Detect which cell encompasses the target text, then output its (X, Y) center coordinate. 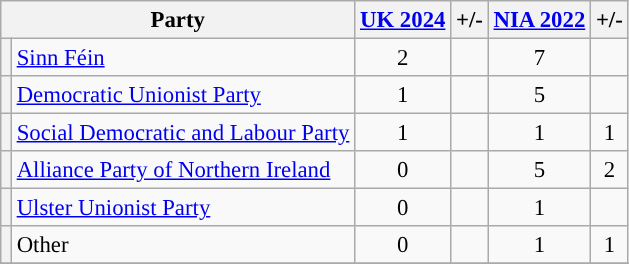
Alliance Party of Northern Ireland (182, 170)
Social Democratic and Labour Party (182, 133)
Party (178, 20)
Other (182, 245)
NIA 2022 (539, 20)
Sinn Féin (182, 58)
Democratic Unionist Party (182, 95)
Ulster Unionist Party (182, 208)
7 (539, 58)
UK 2024 (403, 20)
